Find where the given text appears and provide that cell's center as (x, y) coordinate. 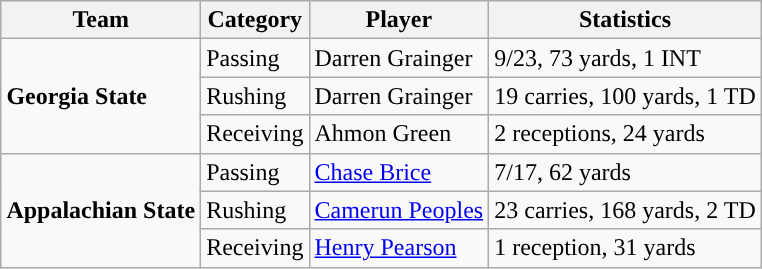
Camerun Peoples (399, 210)
Chase Brice (399, 172)
Player (399, 20)
Henry Pearson (399, 248)
1 reception, 31 yards (626, 248)
Statistics (626, 20)
7/17, 62 yards (626, 172)
9/23, 73 yards, 1 INT (626, 58)
19 carries, 100 yards, 1 TD (626, 96)
Appalachian State (101, 210)
Ahmon Green (399, 134)
23 carries, 168 yards, 2 TD (626, 210)
Georgia State (101, 96)
Category (255, 20)
Team (101, 20)
2 receptions, 24 yards (626, 134)
